Determine the (x, y) coordinate at the center of the cell enclosing the given text.  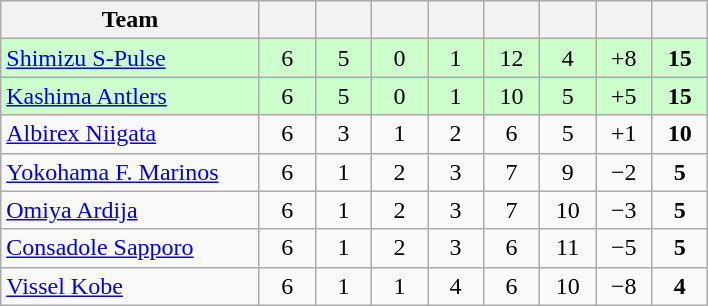
Yokohama F. Marinos (130, 172)
+8 (624, 58)
−8 (624, 286)
11 (568, 248)
12 (512, 58)
Consadole Sapporo (130, 248)
9 (568, 172)
Omiya Ardija (130, 210)
Team (130, 20)
−2 (624, 172)
Shimizu S-Pulse (130, 58)
+1 (624, 134)
−3 (624, 210)
+5 (624, 96)
Vissel Kobe (130, 286)
Albirex Niigata (130, 134)
Kashima Antlers (130, 96)
−5 (624, 248)
